Scan for the cell matching the given text and deliver its [x, y] coordinate at center. 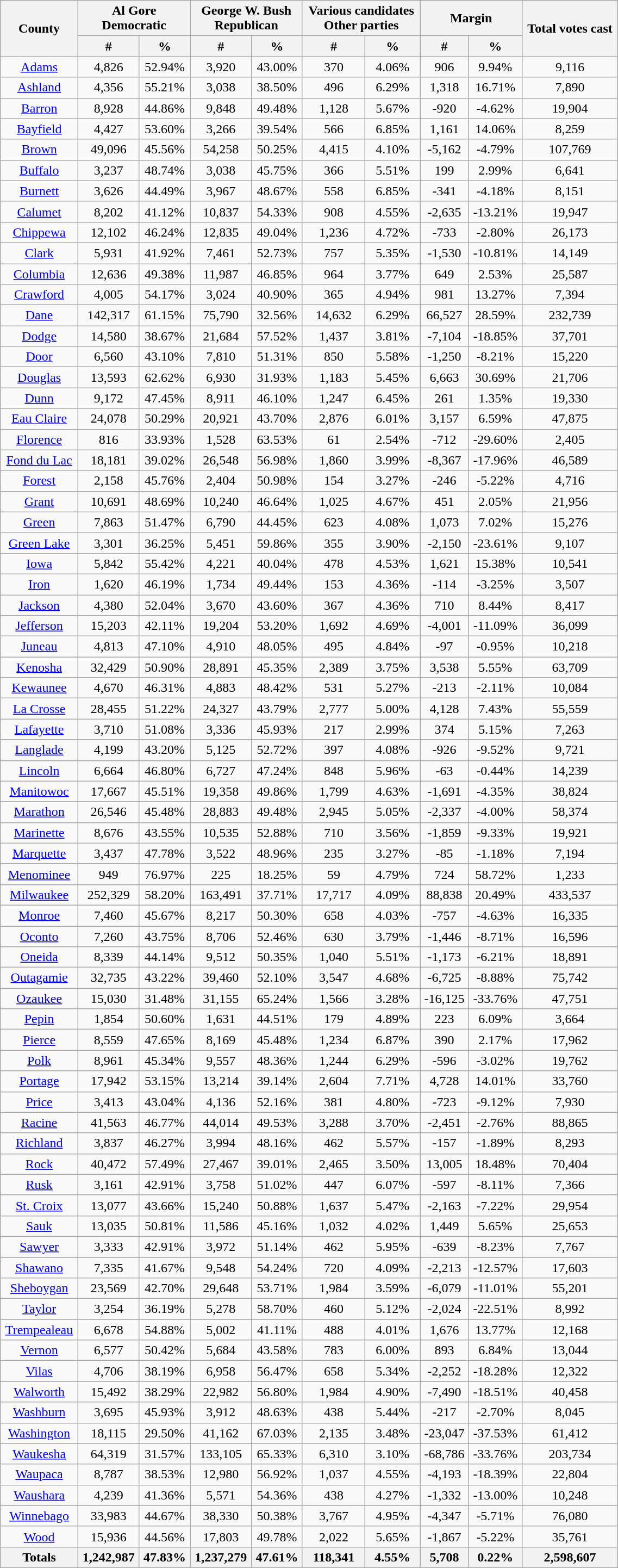
1,183 [334, 377]
51.31% [277, 357]
-8.71% [495, 936]
4.53% [392, 563]
5.67% [392, 108]
76.97% [165, 874]
5.27% [392, 688]
6.07% [392, 1185]
3.90% [392, 543]
981 [445, 295]
16,335 [570, 915]
460 [334, 1309]
40.90% [277, 295]
-2.70% [495, 1412]
66,527 [445, 315]
623 [334, 522]
7,394 [570, 295]
54.36% [277, 1495]
44.14% [165, 957]
39,460 [221, 978]
1,244 [334, 1061]
Trempealeau [39, 1330]
49.78% [277, 1536]
52.04% [165, 605]
15,936 [109, 1536]
14,239 [570, 771]
1,631 [221, 1019]
17,603 [570, 1268]
51.22% [165, 709]
Green Lake [39, 543]
4.02% [392, 1226]
19,330 [570, 398]
153 [334, 584]
3,695 [109, 1412]
37,701 [570, 336]
9,721 [570, 750]
223 [445, 1019]
48.63% [277, 1412]
59 [334, 874]
355 [334, 543]
Iowa [39, 563]
10,218 [570, 647]
-1,173 [445, 957]
56.47% [277, 1371]
45.34% [165, 1061]
3,967 [221, 191]
4,005 [109, 295]
Marquette [39, 853]
893 [445, 1350]
Green [39, 522]
Racine [39, 1123]
58,374 [570, 812]
12,980 [221, 1474]
1,128 [334, 108]
36,099 [570, 626]
61 [334, 439]
-1,530 [445, 253]
Vernon [39, 1350]
54.88% [165, 1330]
45.75% [277, 170]
29.50% [165, 1433]
5,125 [221, 750]
-3.02% [495, 1061]
31,155 [221, 999]
Marathon [39, 812]
3,920 [221, 67]
2.53% [495, 274]
55.42% [165, 563]
2.05% [495, 501]
-85 [445, 853]
8,202 [109, 212]
42.11% [165, 626]
4.63% [392, 791]
-6,725 [445, 978]
52.10% [277, 978]
50.42% [165, 1350]
1,637 [334, 1205]
142,317 [109, 315]
217 [334, 729]
Buffalo [39, 170]
15,203 [109, 626]
20.49% [495, 895]
15,220 [570, 357]
-4.35% [495, 791]
370 [334, 67]
13,077 [109, 1205]
51.47% [165, 522]
Pepin [39, 1019]
-1,332 [445, 1495]
43.79% [277, 709]
15.38% [495, 563]
Washburn [39, 1412]
39.54% [277, 129]
6,678 [109, 1330]
Dunn [39, 398]
1,676 [445, 1330]
-8.88% [495, 978]
-23,047 [445, 1433]
3.48% [392, 1433]
Columbia [39, 274]
-2,213 [445, 1268]
41.11% [277, 1330]
88,865 [570, 1123]
32.56% [277, 315]
8.44% [495, 605]
949 [109, 874]
-4.18% [495, 191]
12,168 [570, 1330]
1,318 [445, 88]
-9.52% [495, 750]
3,266 [221, 129]
2,604 [334, 1081]
40,472 [109, 1164]
6,790 [221, 522]
1,233 [570, 874]
6.01% [392, 419]
46.77% [165, 1123]
-217 [445, 1412]
29,648 [221, 1288]
8,928 [109, 108]
Eau Claire [39, 419]
46.19% [165, 584]
44.51% [277, 1019]
63.53% [277, 439]
6,310 [334, 1454]
3,767 [334, 1516]
45.76% [165, 481]
8,169 [221, 1040]
46.80% [165, 771]
-22.51% [495, 1309]
4.72% [392, 232]
25,653 [570, 1226]
46.64% [277, 501]
19,921 [570, 833]
46.85% [277, 274]
8,992 [570, 1309]
3.81% [392, 336]
4.90% [392, 1392]
8,259 [570, 129]
-733 [445, 232]
49.38% [165, 274]
7,461 [221, 253]
38.53% [165, 1474]
6.59% [495, 419]
3,670 [221, 605]
Total votes cast [570, 28]
Brown [39, 150]
496 [334, 88]
2,404 [221, 481]
Lafayette [39, 729]
2,022 [334, 1536]
Adams [39, 67]
16,596 [570, 936]
6,641 [570, 170]
649 [445, 274]
232,739 [570, 315]
47.10% [165, 647]
15,030 [109, 999]
724 [445, 874]
381 [334, 1102]
52.46% [277, 936]
44.45% [277, 522]
9.94% [495, 67]
4,380 [109, 605]
13,005 [445, 1164]
478 [334, 563]
3,710 [109, 729]
46.10% [277, 398]
4,356 [109, 88]
1,234 [334, 1040]
235 [334, 853]
47.83% [165, 1557]
5.55% [495, 667]
30.69% [495, 377]
397 [334, 750]
41.12% [165, 212]
50.98% [277, 481]
4,813 [109, 647]
33,760 [570, 1081]
7,930 [570, 1102]
42.70% [165, 1288]
George W. BushRepublican [247, 18]
61,412 [570, 1433]
Wood [39, 1536]
3,522 [221, 853]
8,911 [221, 398]
-3.25% [495, 584]
19,947 [570, 212]
6,958 [221, 1371]
13.77% [495, 1330]
44,014 [221, 1123]
40.04% [277, 563]
-0.44% [495, 771]
44.49% [165, 191]
-926 [445, 750]
-17.96% [495, 460]
58.70% [277, 1309]
75,790 [221, 315]
Ashland [39, 88]
27,467 [221, 1164]
Lincoln [39, 771]
7,263 [570, 729]
49.04% [277, 232]
-157 [445, 1143]
56.98% [277, 460]
1,860 [334, 460]
54,258 [221, 150]
374 [445, 729]
1,237,279 [221, 1557]
433,537 [570, 895]
Door [39, 357]
41.67% [165, 1268]
4,427 [109, 129]
43.75% [165, 936]
46.31% [165, 688]
44.56% [165, 1536]
Bayfield [39, 129]
488 [334, 1330]
118,341 [334, 1557]
3.28% [392, 999]
4,670 [109, 688]
-0.95% [495, 647]
57.49% [165, 1164]
1,621 [445, 563]
88,838 [445, 895]
13.27% [495, 295]
La Crosse [39, 709]
28,455 [109, 709]
10,535 [221, 833]
50.81% [165, 1226]
-11.09% [495, 626]
43.70% [277, 419]
3,413 [109, 1102]
9,107 [570, 543]
Waupaca [39, 1474]
70,404 [570, 1164]
67.03% [277, 1433]
58.72% [495, 874]
4.95% [392, 1516]
50.38% [277, 1516]
48.42% [277, 688]
Waukesha [39, 1454]
Forest [39, 481]
964 [334, 274]
9,116 [570, 67]
Margin [471, 18]
451 [445, 501]
6.00% [392, 1350]
10,240 [221, 501]
48.16% [277, 1143]
51.02% [277, 1185]
18,115 [109, 1433]
43.60% [277, 605]
35,761 [570, 1536]
47,875 [570, 419]
9,557 [221, 1061]
-4.63% [495, 915]
3.56% [392, 833]
816 [109, 439]
-723 [445, 1102]
14,632 [334, 315]
7.71% [392, 1081]
14.06% [495, 129]
14,580 [109, 336]
1,437 [334, 336]
13,214 [221, 1081]
17,803 [221, 1536]
43.00% [277, 67]
4,199 [109, 750]
3.50% [392, 1164]
4,706 [109, 1371]
31.48% [165, 999]
-23.61% [495, 543]
6.87% [392, 1040]
2,465 [334, 1164]
28.59% [495, 315]
28,891 [221, 667]
12,636 [109, 274]
1,242,987 [109, 1557]
8,293 [570, 1143]
22,982 [221, 1392]
9,512 [221, 957]
18,891 [570, 957]
783 [334, 1350]
7,460 [109, 915]
-2,337 [445, 812]
50.35% [277, 957]
55,559 [570, 709]
6,560 [109, 357]
39.14% [277, 1081]
8,559 [109, 1040]
3,664 [570, 1019]
61.15% [165, 315]
850 [334, 357]
558 [334, 191]
4.67% [392, 501]
Manitowoc [39, 791]
Dane [39, 315]
-1.18% [495, 853]
179 [334, 1019]
-639 [445, 1247]
-341 [445, 191]
50.25% [277, 150]
21,956 [570, 501]
1.35% [495, 398]
-246 [445, 481]
4,128 [445, 709]
-2.11% [495, 688]
54.33% [277, 212]
3,161 [109, 1185]
3,994 [221, 1143]
495 [334, 647]
24,078 [109, 419]
36.25% [165, 543]
6,664 [109, 771]
6,930 [221, 377]
8,045 [570, 1412]
3.99% [392, 460]
53.71% [277, 1288]
45.35% [277, 667]
18.48% [495, 1164]
47.45% [165, 398]
19,204 [221, 626]
4.27% [392, 1495]
Taylor [39, 1309]
-1.89% [495, 1143]
-8.23% [495, 1247]
-8.11% [495, 1185]
Barron [39, 108]
Grant [39, 501]
3,157 [445, 419]
6.84% [495, 1350]
48.36% [277, 1061]
53.20% [277, 626]
-7,104 [445, 336]
7,863 [109, 522]
1,734 [221, 584]
5.47% [392, 1205]
10,248 [570, 1495]
1,620 [109, 584]
3,626 [109, 191]
41.36% [165, 1495]
-2,024 [445, 1309]
26,173 [570, 232]
5.57% [392, 1143]
5.95% [392, 1247]
57.52% [277, 336]
50.90% [165, 667]
44.67% [165, 1516]
7,810 [221, 357]
367 [334, 605]
48.67% [277, 191]
62.62% [165, 377]
Various candidatesOther parties [361, 18]
2,405 [570, 439]
107,769 [570, 150]
7,366 [570, 1185]
5.15% [495, 729]
Outagamie [39, 978]
65.24% [277, 999]
17,667 [109, 791]
-5.71% [495, 1516]
11,586 [221, 1226]
Sheboygan [39, 1288]
7,890 [570, 88]
9,172 [109, 398]
28,883 [221, 812]
25,587 [570, 274]
-7,490 [445, 1392]
154 [334, 481]
52.94% [165, 67]
47.78% [165, 853]
12,322 [570, 1371]
3.10% [392, 1454]
38.19% [165, 1371]
366 [334, 170]
-1,250 [445, 357]
2,389 [334, 667]
Iron [39, 584]
County [39, 28]
8,339 [109, 957]
3,288 [334, 1123]
31.93% [277, 377]
21,706 [570, 377]
46.27% [165, 1143]
46,589 [570, 460]
-2,252 [445, 1371]
17,962 [570, 1040]
38.50% [277, 88]
-2.80% [495, 232]
76,080 [570, 1516]
0.22% [495, 1557]
Portage [39, 1081]
1,161 [445, 129]
7,194 [570, 853]
19,762 [570, 1061]
10,084 [570, 688]
5,451 [221, 543]
Jackson [39, 605]
-11.01% [495, 1288]
13,593 [109, 377]
43.04% [165, 1102]
Menominee [39, 874]
Oneida [39, 957]
Sauk [39, 1226]
16.71% [495, 88]
3,538 [445, 667]
4.68% [392, 978]
5,571 [221, 1495]
-6,079 [445, 1288]
2,945 [334, 812]
2.54% [392, 439]
26,548 [221, 460]
43.58% [277, 1350]
43.22% [165, 978]
22,804 [570, 1474]
-114 [445, 584]
50.29% [165, 419]
3.59% [392, 1288]
45.16% [277, 1226]
Florence [39, 439]
14.01% [495, 1081]
Rock [39, 1164]
Ozaukee [39, 999]
Winnebago [39, 1516]
-10.81% [495, 253]
49.53% [277, 1123]
203,734 [570, 1454]
17,717 [334, 895]
10,541 [570, 563]
5.35% [392, 253]
-9.33% [495, 833]
Vilas [39, 1371]
Jefferson [39, 626]
49.44% [277, 584]
9,548 [221, 1268]
8,961 [109, 1061]
52.73% [277, 253]
43.66% [165, 1205]
1,073 [445, 522]
49,096 [109, 150]
-4.62% [495, 108]
5,684 [221, 1350]
-13.00% [495, 1495]
8,676 [109, 833]
-6.21% [495, 957]
4.06% [392, 67]
5,842 [109, 563]
29,954 [570, 1205]
757 [334, 253]
Walworth [39, 1392]
Dodge [39, 336]
46.24% [165, 232]
-18.51% [495, 1392]
32,429 [109, 667]
2,876 [334, 419]
4.84% [392, 647]
163,491 [221, 895]
31.57% [165, 1454]
1,040 [334, 957]
15,276 [570, 522]
4.69% [392, 626]
-63 [445, 771]
3,024 [221, 295]
1,528 [221, 439]
36.19% [165, 1309]
24,327 [221, 709]
2,135 [334, 1433]
4.94% [392, 295]
53.15% [165, 1081]
Douglas [39, 377]
Crawford [39, 295]
4.80% [392, 1102]
3.75% [392, 667]
48.69% [165, 501]
50.60% [165, 1019]
17,942 [109, 1081]
41.92% [165, 253]
-2.76% [495, 1123]
1,247 [334, 398]
3,547 [334, 978]
-712 [445, 439]
43.20% [165, 750]
55.21% [165, 88]
1,566 [334, 999]
3,301 [109, 543]
-2,150 [445, 543]
4,826 [109, 67]
390 [445, 1040]
Waushara [39, 1495]
-18.39% [495, 1474]
Calumet [39, 212]
-1,859 [445, 833]
13,044 [570, 1350]
23,569 [109, 1288]
4,221 [221, 563]
4.01% [392, 1330]
5.12% [392, 1309]
51.14% [277, 1247]
47.24% [277, 771]
41,162 [221, 1433]
252,329 [109, 895]
-757 [445, 915]
Monroe [39, 915]
40,458 [570, 1392]
3,237 [109, 170]
1,799 [334, 791]
Juneau [39, 647]
5.45% [392, 377]
2,158 [109, 481]
-1,691 [445, 791]
49.86% [277, 791]
7.43% [495, 709]
7,335 [109, 1268]
13,035 [109, 1226]
43.55% [165, 833]
21,684 [221, 336]
3,336 [221, 729]
20,921 [221, 419]
5.00% [392, 709]
63,709 [570, 667]
56.80% [277, 1392]
-12.57% [495, 1268]
4.03% [392, 915]
-4.00% [495, 812]
5.34% [392, 1371]
51.08% [165, 729]
8,706 [221, 936]
720 [334, 1268]
41,563 [109, 1123]
1,236 [334, 232]
-8.21% [495, 357]
5,708 [445, 1557]
45.56% [165, 150]
43.10% [165, 357]
Chippewa [39, 232]
4.79% [392, 874]
-5,162 [445, 150]
-2,451 [445, 1123]
55,201 [570, 1288]
53.60% [165, 129]
26,546 [109, 812]
4.10% [392, 150]
908 [334, 212]
8,417 [570, 605]
630 [334, 936]
Sawyer [39, 1247]
-4,347 [445, 1516]
-97 [445, 647]
Fond du Lac [39, 460]
52.72% [277, 750]
133,105 [221, 1454]
47,751 [570, 999]
Oconto [39, 936]
-18.28% [495, 1371]
447 [334, 1185]
38.29% [165, 1392]
848 [334, 771]
Marinette [39, 833]
4,136 [221, 1102]
45.67% [165, 915]
6.45% [392, 398]
1,449 [445, 1226]
33.93% [165, 439]
15,492 [109, 1392]
39.01% [277, 1164]
4,239 [109, 1495]
59.86% [277, 543]
39.02% [165, 460]
Shawano [39, 1268]
56.92% [277, 1474]
5,002 [221, 1330]
10,837 [221, 212]
1,037 [334, 1474]
18,181 [109, 460]
-1,446 [445, 936]
3.79% [392, 936]
5.58% [392, 357]
3,437 [109, 853]
3,758 [221, 1185]
2,598,607 [570, 1557]
3.70% [392, 1123]
St. Croix [39, 1205]
365 [334, 295]
48.74% [165, 170]
1,692 [334, 626]
-597 [445, 1185]
-18.85% [495, 336]
52.88% [277, 833]
2,777 [334, 709]
48.05% [277, 647]
32,735 [109, 978]
5.44% [392, 1412]
4,716 [570, 481]
4,910 [221, 647]
3.77% [392, 274]
10,691 [109, 501]
Burnett [39, 191]
52.16% [277, 1102]
5.96% [392, 771]
3,507 [570, 584]
-16,125 [445, 999]
8,217 [221, 915]
Rusk [39, 1185]
45.51% [165, 791]
6,663 [445, 377]
-8,367 [445, 460]
1,025 [334, 501]
37.71% [277, 895]
75,742 [570, 978]
3,333 [109, 1247]
7,260 [109, 936]
Washington [39, 1433]
18.25% [277, 874]
58.20% [165, 895]
5,278 [221, 1309]
65.33% [277, 1454]
531 [334, 688]
54.17% [165, 295]
11,987 [221, 274]
9,848 [221, 108]
2.17% [495, 1040]
-7.22% [495, 1205]
-596 [445, 1061]
Kenosha [39, 667]
7.02% [495, 522]
Milwaukee [39, 895]
5.05% [392, 812]
50.30% [277, 915]
12,102 [109, 232]
47.65% [165, 1040]
-2,163 [445, 1205]
566 [334, 129]
261 [445, 398]
15,240 [221, 1205]
3,837 [109, 1143]
Clark [39, 253]
1,032 [334, 1226]
906 [445, 67]
12,835 [221, 232]
Al GoreDemocratic [134, 18]
38,824 [570, 791]
38,330 [221, 1516]
Price [39, 1102]
-4.79% [495, 150]
-1,867 [445, 1536]
50.88% [277, 1205]
33,983 [109, 1516]
-4,001 [445, 626]
-29.60% [495, 439]
-68,786 [445, 1454]
Langlade [39, 750]
3,912 [221, 1412]
-37.53% [495, 1433]
8,151 [570, 191]
4,728 [445, 1081]
64,319 [109, 1454]
-4,193 [445, 1474]
6,577 [109, 1350]
Polk [39, 1061]
3,972 [221, 1247]
3,254 [109, 1309]
44.86% [165, 108]
8,787 [109, 1474]
47.61% [277, 1557]
5,931 [109, 253]
Pierce [39, 1040]
19,358 [221, 791]
38.67% [165, 336]
6.09% [495, 1019]
-9.12% [495, 1102]
-13.21% [495, 212]
-920 [445, 108]
54.24% [277, 1268]
14,149 [570, 253]
4,883 [221, 688]
199 [445, 170]
1,854 [109, 1019]
19,904 [570, 108]
Richland [39, 1143]
7,767 [570, 1247]
Totals [39, 1557]
4.89% [392, 1019]
225 [221, 874]
4,415 [334, 150]
Kewaunee [39, 688]
-213 [445, 688]
-2,635 [445, 212]
6,727 [221, 771]
48.96% [277, 853]
